Output the [X, Y] coordinate of the center of the cell containing the given text.  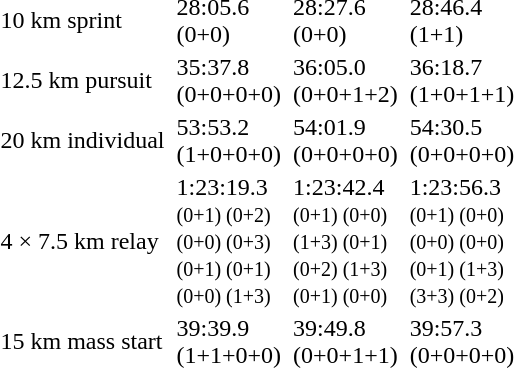
1:23:19.3(0+1) (0+2)(0+0) (0+3)(0+1) (0+1)(0+0) (1+3) [229, 241]
35:37.8(0+0+0+0) [229, 80]
36:05.0(0+0+1+2) [346, 80]
1:23:42.4(0+1) (0+0)(1+3) (0+1)(0+2) (1+3)(0+1) (0+0) [346, 241]
53:53.2(1+0+0+0) [229, 140]
54:01.9(0+0+0+0) [346, 140]
